Provide the [X, Y] coordinate of the cell's center where the given text is located.  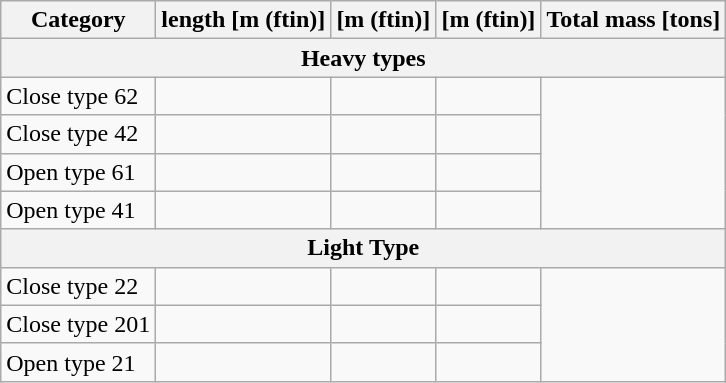
Open type 61 [78, 172]
Light Type [364, 248]
Category [78, 20]
Total mass [tons] [634, 20]
Heavy types [364, 58]
Close type 42 [78, 134]
Close type 201 [78, 324]
Close type 62 [78, 96]
length [m (ftin)] [244, 20]
Open type 41 [78, 210]
Open type 21 [78, 362]
Close type 22 [78, 286]
